Provide the [x, y] coordinate of the cell's center where the given text is located.  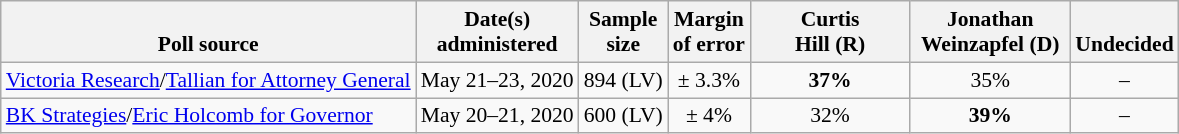
Date(s)administered [498, 32]
Undecided [1124, 32]
May 21–23, 2020 [498, 80]
± 3.3% [709, 80]
CurtisHill (R) [830, 32]
37% [830, 80]
600 (LV) [624, 116]
± 4% [709, 116]
Samplesize [624, 32]
894 (LV) [624, 80]
Victoria Research/Tallian for Attorney General [208, 80]
39% [990, 116]
35% [990, 80]
Marginof error [709, 32]
BK Strategies/Eric Holcomb for Governor [208, 116]
32% [830, 116]
Poll source [208, 32]
May 20–21, 2020 [498, 116]
JonathanWeinzapfel (D) [990, 32]
